From the cell containing the given text, extract its center point as (x, y) coordinate. 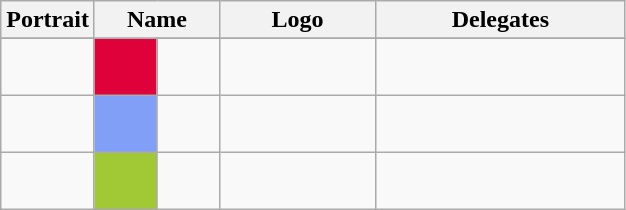
Portrait (48, 20)
Name (156, 20)
Delegates (500, 20)
Logo (297, 20)
